Detect which cell encompasses the target text, then output its [x, y] center coordinate. 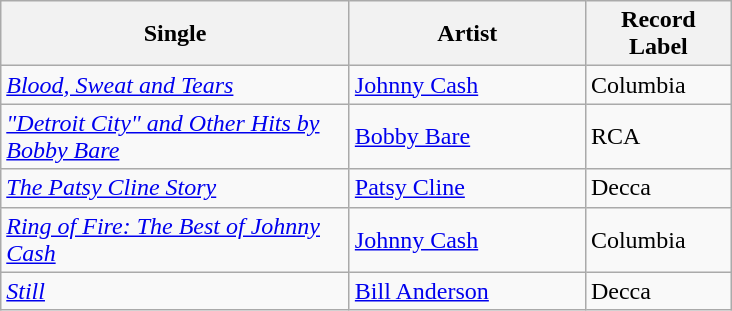
Bobby Bare [467, 136]
Still [176, 291]
RCA [658, 136]
Single [176, 34]
Patsy Cline [467, 188]
"Detroit City" and Other Hits by Bobby Bare [176, 136]
Bill Anderson [467, 291]
Blood, Sweat and Tears [176, 85]
Ring of Fire: The Best of Johnny Cash [176, 240]
The Patsy Cline Story [176, 188]
Artist [467, 34]
Record Label [658, 34]
